Determine the (X, Y) coordinate at the center of the cell enclosing the given text.  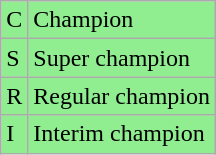
C (14, 20)
Super champion (122, 58)
Regular champion (122, 96)
I (14, 134)
S (14, 58)
Interim champion (122, 134)
Champion (122, 20)
R (14, 96)
